Output the [X, Y] coordinate of the center of the cell containing the given text.  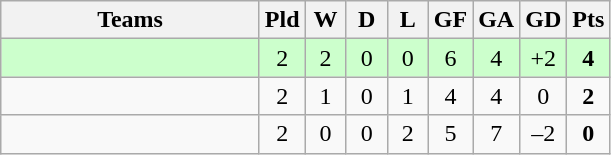
–2 [544, 134]
D [366, 20]
GD [544, 20]
Teams [130, 20]
+2 [544, 58]
Pld [282, 20]
GA [496, 20]
W [326, 20]
5 [450, 134]
Pts [588, 20]
L [408, 20]
6 [450, 58]
7 [496, 134]
GF [450, 20]
